Scan for the cell matching the given text and deliver its (x, y) coordinate at center. 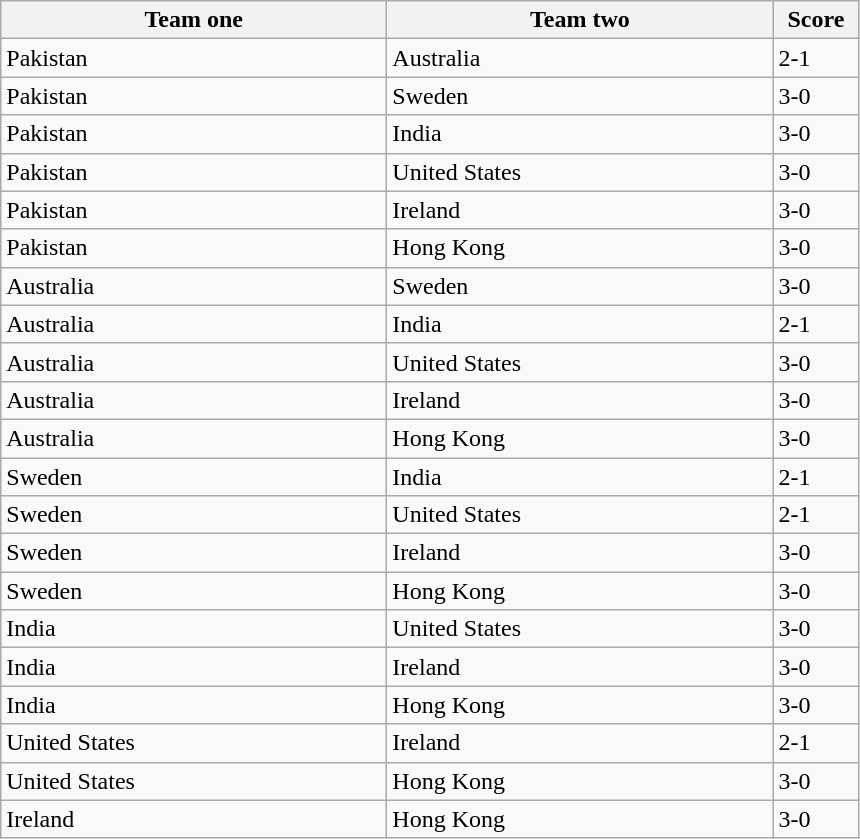
Team one (194, 20)
Team two (580, 20)
Score (816, 20)
